Scan for the cell matching the given text and deliver its [X, Y] coordinate at center. 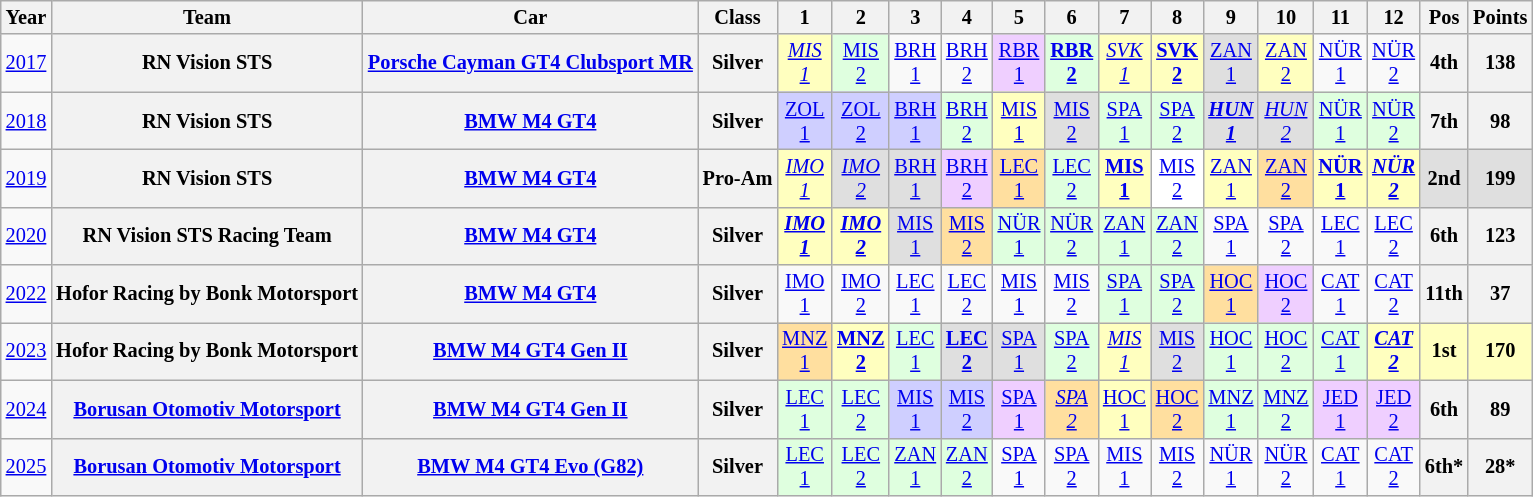
9 [1230, 17]
98 [1500, 121]
2nd [1444, 178]
5 [1020, 17]
1 [804, 17]
JED2 [1394, 409]
4 [967, 17]
2017 [26, 63]
11th [1444, 294]
138 [1500, 63]
4th [1444, 63]
89 [1500, 409]
10 [1286, 17]
BMW M4 GT4 Evo (G82) [530, 467]
199 [1500, 178]
6 [1072, 17]
ZOL1 [804, 121]
7 [1124, 17]
RBR1 [1020, 63]
3 [915, 17]
1st [1444, 351]
Porsche Cayman GT4 Clubsport MR [530, 63]
2020 [26, 236]
2018 [26, 121]
8 [1178, 17]
RN Vision STS Racing Team [207, 236]
7th [1444, 121]
2025 [26, 467]
12 [1394, 17]
Points [1500, 17]
2019 [26, 178]
2024 [26, 409]
123 [1500, 236]
Car [530, 17]
2 [860, 17]
JED1 [1340, 409]
6th* [1444, 467]
HUN1 [1230, 121]
RBR2 [1072, 63]
2023 [26, 351]
ZOL2 [860, 121]
37 [1500, 294]
Year [26, 17]
Class [738, 17]
Pos [1444, 17]
2022 [26, 294]
170 [1500, 351]
28* [1500, 467]
Team [207, 17]
11 [1340, 17]
SVK1 [1124, 63]
HUN2 [1286, 121]
Pro-Am [738, 178]
SVK2 [1178, 63]
